Pinpoint the cell where the given text exists, returning its (X, Y) midpoint coordinate. 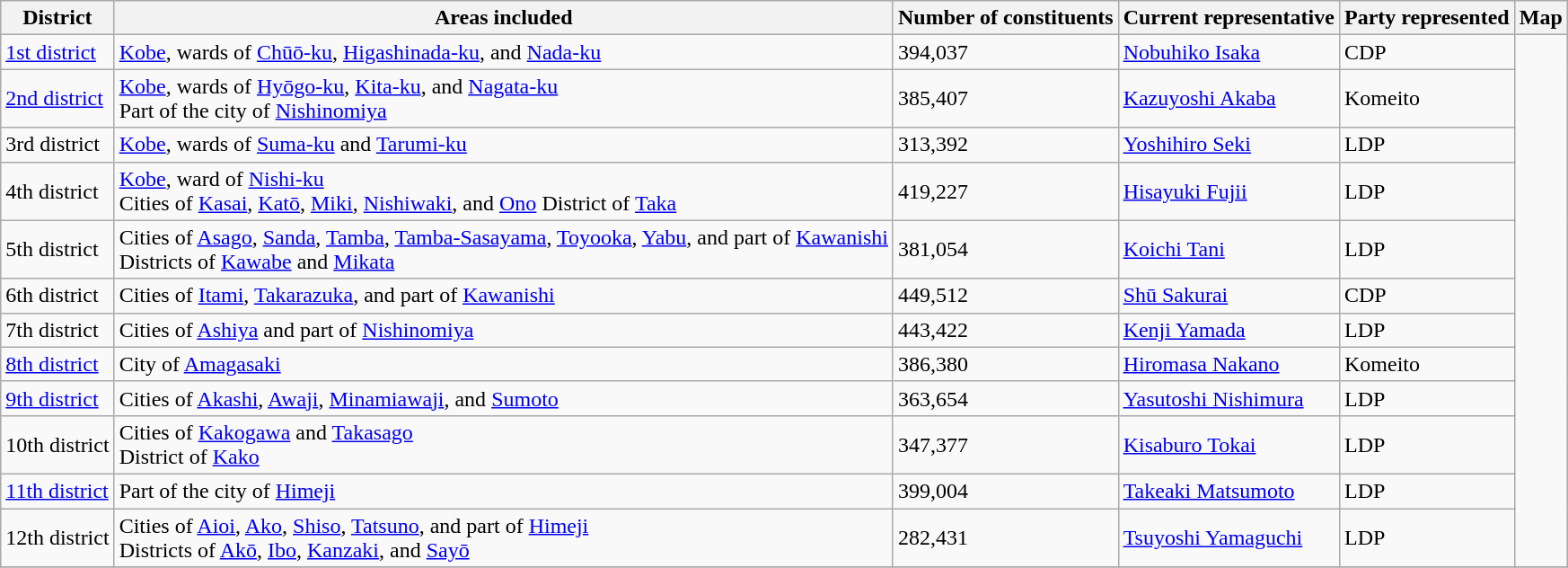
7th district (57, 330)
Cities of Asago, Sanda, Tamba, Tamba-Sasayama, Toyooka, Yabu, and part of KawanishiDistricts of Kawabe and Mikata (503, 250)
11th district (57, 491)
5th district (57, 250)
Party represented (1426, 18)
Kobe, wards of Hyōgo-ku, Kita-ku, and Nagata-kuPart of the city of Nishinomiya (503, 99)
4th district (57, 191)
Cities of Akashi, Awaji, Minamiawaji, and Sumoto (503, 398)
Kisaburo Tokai (1229, 444)
Number of constituents (1006, 18)
2nd district (57, 99)
Yasutoshi Nishimura (1229, 398)
Hisayuki Fujii (1229, 191)
6th district (57, 296)
Kenji Yamada (1229, 330)
Map (1541, 18)
394,037 (1006, 52)
443,422 (1006, 330)
9th district (57, 398)
1st district (57, 52)
12th district (57, 537)
363,654 (1006, 398)
449,512 (1006, 296)
Areas included (503, 18)
347,377 (1006, 444)
Kazuyoshi Akaba (1229, 99)
Cities of Kakogawa and TakasagoDistrict of Kako (503, 444)
Cities of Aioi, Ako, Shiso, Tatsuno, and part of HimejiDistricts of Akō, Ibo, Kanzaki, and Sayō (503, 537)
Hiromasa Nakano (1229, 364)
Takeaki Matsumoto (1229, 491)
282,431 (1006, 537)
419,227 (1006, 191)
Shū Sakurai (1229, 296)
Kobe, wards of Chūō-ku, Higashinada-ku, and Nada-ku (503, 52)
City of Amagasaki (503, 364)
Cities of Itami, Takarazuka, and part of Kawanishi (503, 296)
Kobe, wards of Suma-ku and Tarumi-ku (503, 145)
385,407 (1006, 99)
Part of the city of Himeji (503, 491)
10th district (57, 444)
Nobuhiko Isaka (1229, 52)
Tsuyoshi Yamaguchi (1229, 537)
3rd district (57, 145)
Cities of Ashiya and part of Nishinomiya (503, 330)
386,380 (1006, 364)
Kobe, ward of Nishi-kuCities of Kasai, Katō, Miki, Nishiwaki, and Ono District of Taka (503, 191)
399,004 (1006, 491)
Koichi Tani (1229, 250)
Current representative (1229, 18)
381,054 (1006, 250)
313,392 (1006, 145)
District (57, 18)
Yoshihiro Seki (1229, 145)
8th district (57, 364)
